Output the (X, Y) coordinate of the center of the cell containing the given text.  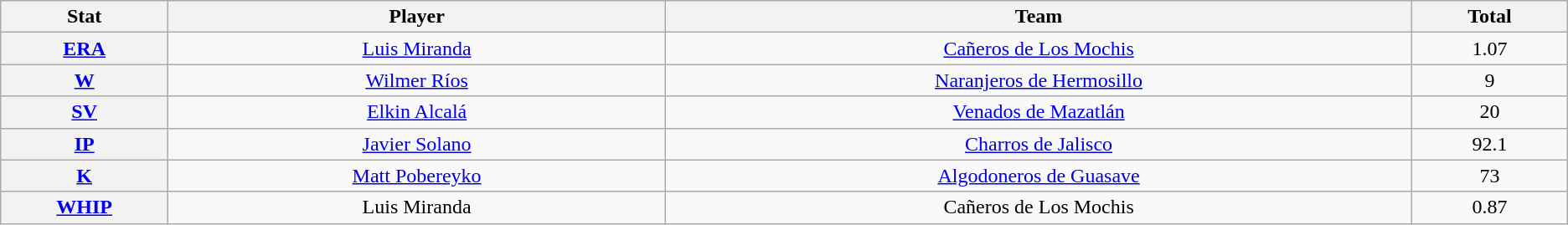
Total (1490, 17)
1.07 (1490, 49)
IP (85, 144)
Wilmer Ríos (417, 80)
92.1 (1490, 144)
Naranjeros de Hermosillo (1039, 80)
K (85, 176)
ERA (85, 49)
9 (1490, 80)
73 (1490, 176)
Charros de Jalisco (1039, 144)
Player (417, 17)
Javier Solano (417, 144)
Elkin Alcalá (417, 112)
W (85, 80)
WHIP (85, 207)
Stat (85, 17)
Algodoneros de Guasave (1039, 176)
20 (1490, 112)
Team (1039, 17)
SV (85, 112)
Matt Pobereyko (417, 176)
Venados de Mazatlán (1039, 112)
0.87 (1490, 207)
